Identify which cell holds the provided text, then report its [X, Y] central coordinate. 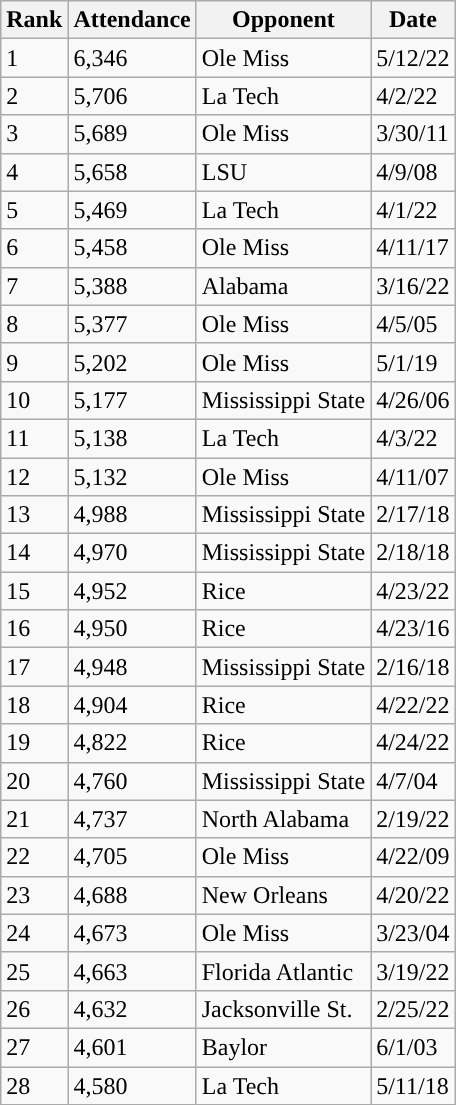
4/24/22 [413, 743]
4,988 [132, 515]
2/17/18 [413, 515]
5,689 [132, 134]
Rank [34, 20]
4,663 [132, 971]
4/22/09 [413, 857]
4,705 [132, 857]
3/30/11 [413, 134]
5/11/18 [413, 1085]
Baylor [283, 1047]
24 [34, 933]
9 [34, 362]
6 [34, 248]
8 [34, 324]
4,952 [132, 591]
3/19/22 [413, 971]
4/23/22 [413, 591]
5,458 [132, 248]
16 [34, 629]
15 [34, 591]
2/18/18 [413, 553]
4,673 [132, 933]
23 [34, 895]
5,658 [132, 172]
4/2/22 [413, 96]
12 [34, 477]
18 [34, 705]
4/20/22 [413, 895]
19 [34, 743]
5,202 [132, 362]
4,904 [132, 705]
2/25/22 [413, 1009]
4,948 [132, 667]
Opponent [283, 20]
4/26/06 [413, 400]
4/7/04 [413, 781]
4,760 [132, 781]
4/5/05 [413, 324]
3 [34, 134]
North Alabama [283, 819]
10 [34, 400]
3/23/04 [413, 933]
Date [413, 20]
22 [34, 857]
5,388 [132, 286]
2/16/18 [413, 667]
4/22/22 [413, 705]
4/9/08 [413, 172]
4,822 [132, 743]
5,132 [132, 477]
3/16/22 [413, 286]
4/11/07 [413, 477]
6,346 [132, 58]
5,377 [132, 324]
5/1/19 [413, 362]
4,688 [132, 895]
4,970 [132, 553]
2 [34, 96]
11 [34, 438]
5,177 [132, 400]
4/3/22 [413, 438]
5,706 [132, 96]
1 [34, 58]
28 [34, 1085]
4 [34, 172]
13 [34, 515]
7 [34, 286]
Alabama [283, 286]
4/11/17 [413, 248]
5,469 [132, 210]
Jacksonville St. [283, 1009]
5 [34, 210]
Attendance [132, 20]
20 [34, 781]
26 [34, 1009]
5,138 [132, 438]
21 [34, 819]
6/1/03 [413, 1047]
5/12/22 [413, 58]
17 [34, 667]
New Orleans [283, 895]
25 [34, 971]
4,632 [132, 1009]
27 [34, 1047]
Florida Atlantic [283, 971]
14 [34, 553]
4,950 [132, 629]
LSU [283, 172]
4/23/16 [413, 629]
4,580 [132, 1085]
2/19/22 [413, 819]
4,737 [132, 819]
4,601 [132, 1047]
4/1/22 [413, 210]
